Identify which cell holds the provided text, then report its [x, y] central coordinate. 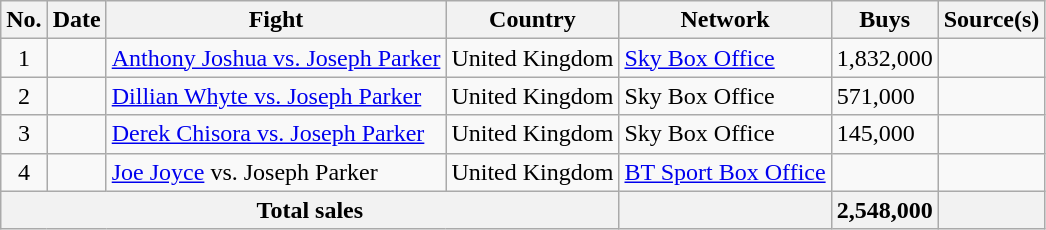
Derek Chisora vs. Joseph Parker [276, 134]
Total sales [310, 210]
No. [24, 20]
1 [24, 58]
145,000 [884, 134]
Fight [276, 20]
4 [24, 172]
Joe Joyce vs. Joseph Parker [276, 172]
Country [532, 20]
Date [76, 20]
Source(s) [992, 20]
3 [24, 134]
2,548,000 [884, 210]
Dillian Whyte vs. Joseph Parker [276, 96]
2 [24, 96]
571,000 [884, 96]
Buys [884, 20]
Network [725, 20]
Anthony Joshua vs. Joseph Parker [276, 58]
BT Sport Box Office [725, 172]
1,832,000 [884, 58]
